Provide the (x, y) coordinate of the cell's center where the given text is located.  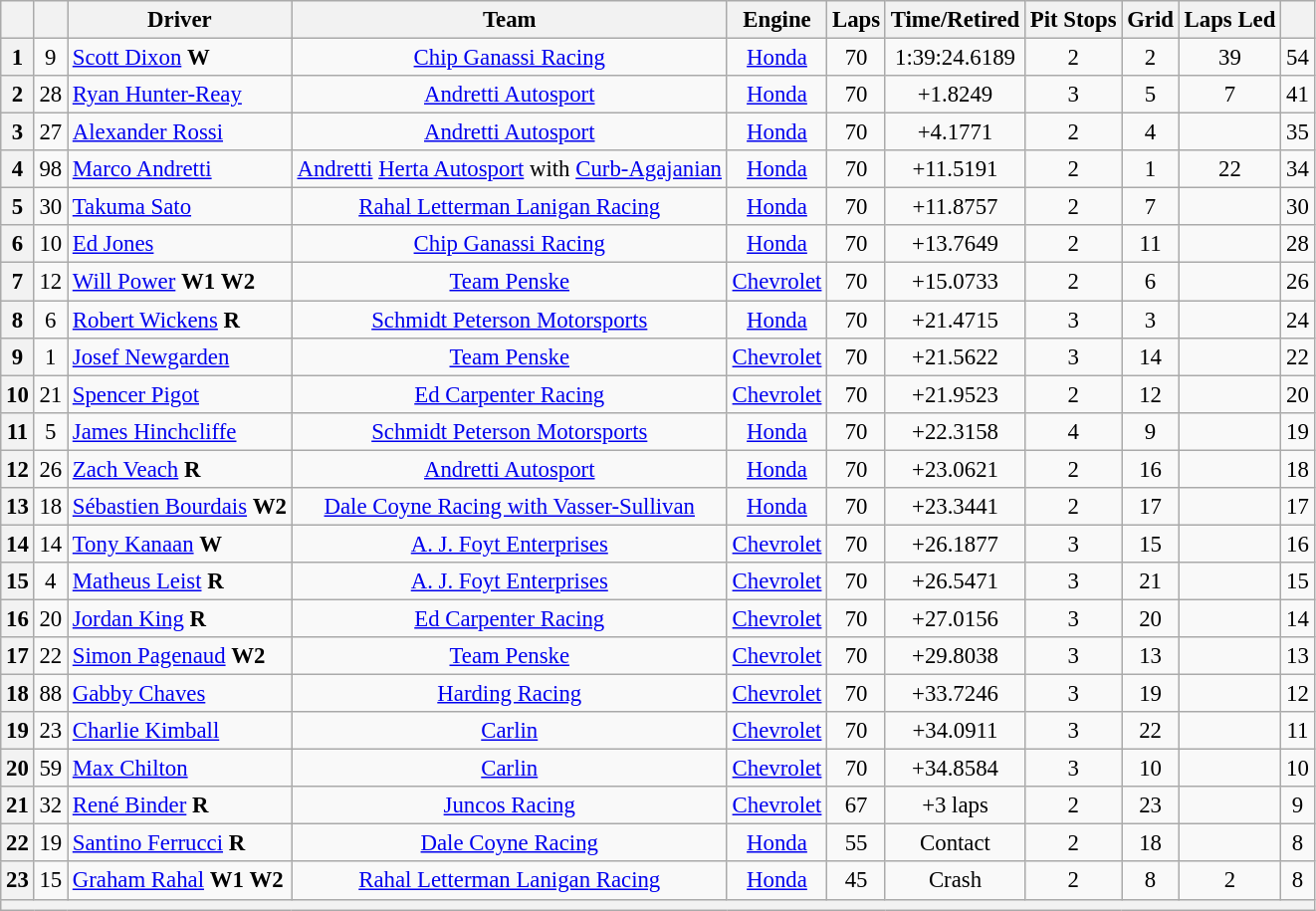
Dale Coyne Racing (510, 843)
+15.0733 (955, 282)
Juncos Racing (510, 805)
Scott Dixon W (180, 58)
Marco Andretti (180, 169)
Zach Veach R (180, 469)
+13.7649 (955, 244)
+23.3441 (955, 507)
Tony Kanaan W (180, 544)
+33.7246 (955, 694)
32 (50, 805)
Dale Coyne Racing with Vasser-Sullivan (510, 507)
24 (1298, 320)
55 (856, 843)
Time/Retired (955, 20)
Robert Wickens R (180, 320)
45 (856, 881)
+34.0911 (955, 731)
+21.4715 (955, 320)
Harding Racing (510, 694)
Team (510, 20)
Contact (955, 843)
+23.0621 (955, 469)
Graham Rahal W1 W2 (180, 881)
54 (1298, 58)
Max Chilton (180, 769)
Grid (1151, 20)
67 (856, 805)
59 (50, 769)
+21.5622 (955, 356)
+1.8249 (955, 95)
Will Power W1 W2 (180, 282)
Gabby Chaves (180, 694)
+4.1771 (955, 132)
Takuma Sato (180, 207)
Driver (180, 20)
Spencer Pigot (180, 394)
88 (50, 694)
Josef Newgarden (180, 356)
Jordan King R (180, 618)
+11.5191 (955, 169)
Andretti Herta Autosport with Curb-Agajanian (510, 169)
+27.0156 (955, 618)
+11.8757 (955, 207)
Alexander Rossi (180, 132)
+3 laps (955, 805)
Laps (856, 20)
+22.3158 (955, 431)
+29.8038 (955, 656)
1:39:24.6189 (955, 58)
Charlie Kimball (180, 731)
27 (50, 132)
René Binder R (180, 805)
Sébastien Bourdais W2 (180, 507)
39 (1229, 58)
34 (1298, 169)
98 (50, 169)
James Hinchcliffe (180, 431)
Laps Led (1229, 20)
+21.9523 (955, 394)
+26.1877 (955, 544)
+34.8584 (955, 769)
Ed Jones (180, 244)
Pit Stops (1073, 20)
35 (1298, 132)
+26.5471 (955, 581)
Matheus Leist R (180, 581)
Ryan Hunter-Reay (180, 95)
Engine (776, 20)
41 (1298, 95)
Crash (955, 881)
Santino Ferrucci R (180, 843)
Simon Pagenaud W2 (180, 656)
